Return (x, y) of the center of cell containing provided text 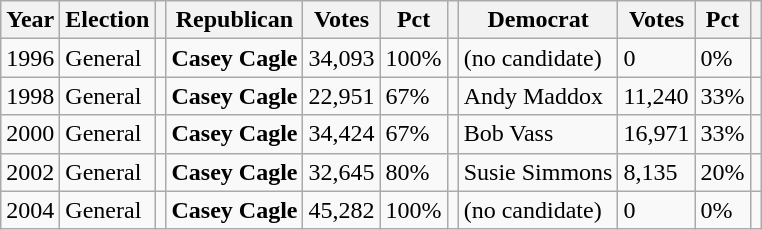
80% (414, 172)
Republican (234, 20)
22,951 (342, 96)
2004 (30, 210)
2000 (30, 134)
16,971 (656, 134)
Election (108, 20)
8,135 (656, 172)
Year (30, 20)
Susie Simmons (538, 172)
32,645 (342, 172)
Bob Vass (538, 134)
34,093 (342, 58)
2002 (30, 172)
1998 (30, 96)
Democrat (538, 20)
20% (722, 172)
Andy Maddox (538, 96)
34,424 (342, 134)
45,282 (342, 210)
11,240 (656, 96)
1996 (30, 58)
